Detect which cell encompasses the target text, then output its (X, Y) center coordinate. 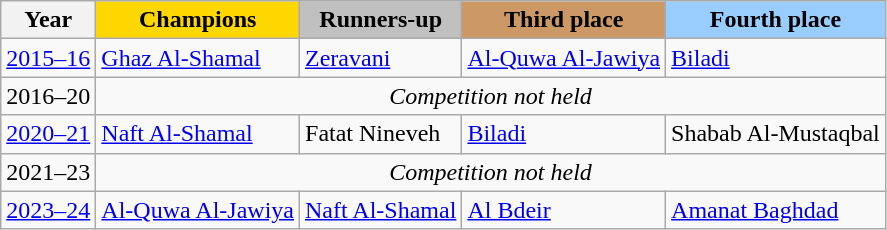
Champions (198, 20)
Ghaz Al-Shamal (198, 58)
Amanat Baghdad (776, 210)
2016–20 (48, 96)
Zeravani (381, 58)
2020–21 (48, 134)
Year (48, 20)
Runners-up (381, 20)
2023–24 (48, 210)
Third place (564, 20)
Fourth place (776, 20)
2021–23 (48, 172)
Al Bdeir (564, 210)
Shabab Al-Mustaqbal (776, 134)
2015–16 (48, 58)
Fatat Nineveh (381, 134)
